From the cell containing the given text, extract its center point as (X, Y) coordinate. 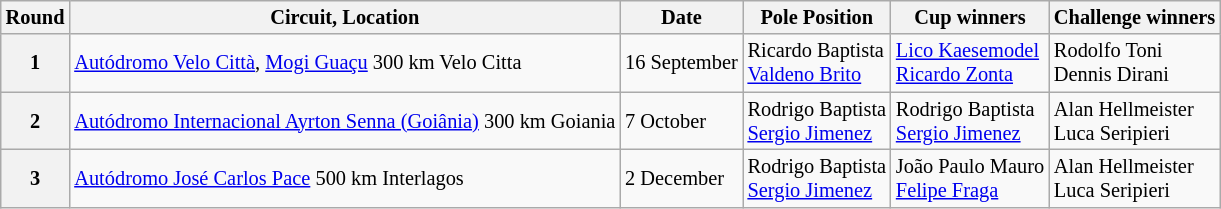
Rodolfo Toni Dennis Dirani (1134, 63)
Autódromo José Carlos Pace 500 km Interlagos (344, 178)
2 December (681, 178)
Round (36, 17)
Challenge winners (1134, 17)
Cup winners (970, 17)
Ricardo Baptista Valdeno Brito (817, 63)
2 (36, 121)
3 (36, 178)
Lico Kaesemodel Ricardo Zonta (970, 63)
Autódromo Internacional Ayrton Senna (Goiânia) 300 km Goiania (344, 121)
1 (36, 63)
Pole Position (817, 17)
Autódromo Velo Città, Mogi Guaçu 300 km Velo Citta (344, 63)
João Paulo Mauro Felipe Fraga (970, 178)
Date (681, 17)
Circuit, Location (344, 17)
7 October (681, 121)
16 September (681, 63)
